Scan for the cell matching the given text and deliver its (x, y) coordinate at center. 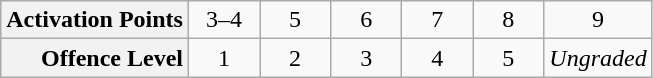
3 (366, 58)
9 (598, 20)
6 (366, 20)
7 (438, 20)
4 (438, 58)
8 (508, 20)
Offence Level (95, 58)
Ungraded (598, 58)
Activation Points (95, 20)
2 (296, 58)
1 (224, 58)
3–4 (224, 20)
